Search for the cell housing the specified text and yield its [x, y] center coordinate. 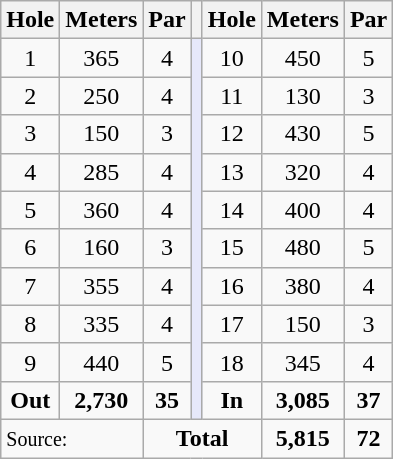
285 [102, 172]
35 [167, 400]
2,730 [102, 400]
37 [368, 400]
130 [302, 96]
9 [30, 362]
Source: [72, 438]
7 [30, 286]
380 [302, 286]
15 [232, 248]
In [232, 400]
12 [232, 134]
11 [232, 96]
1 [30, 58]
355 [102, 286]
16 [232, 286]
250 [102, 96]
2 [30, 96]
13 [232, 172]
5,815 [302, 438]
18 [232, 362]
480 [302, 248]
Out [30, 400]
320 [302, 172]
335 [102, 324]
430 [302, 134]
345 [302, 362]
160 [102, 248]
14 [232, 210]
Total [202, 438]
10 [232, 58]
72 [368, 438]
3,085 [302, 400]
6 [30, 248]
450 [302, 58]
360 [102, 210]
8 [30, 324]
17 [232, 324]
365 [102, 58]
440 [102, 362]
400 [302, 210]
